Extract the (X, Y) coordinate from the center of the cell holding the provided text.  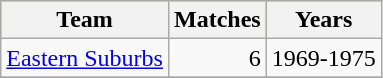
Years (324, 20)
Team (85, 20)
Eastern Suburbs (85, 58)
6 (217, 58)
1969-1975 (324, 58)
Matches (217, 20)
